Return the [x, y] coordinate for the center point of the cell that contains the specified text.  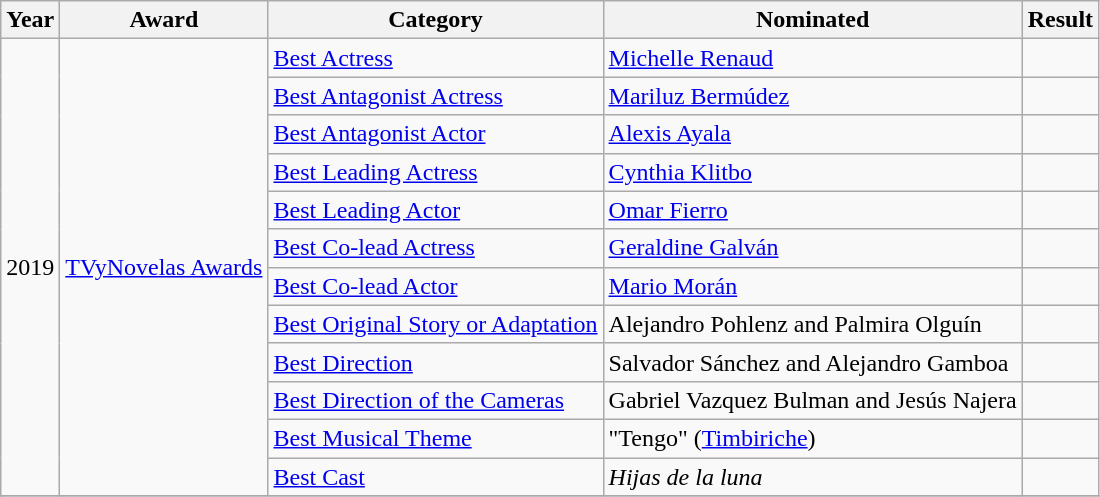
Geraldine Galván [812, 248]
TVyNovelas Awards [164, 268]
Best Leading Actress [436, 172]
Best Cast [436, 477]
Alejandro Pohlenz and Palmira Olguín [812, 324]
Alexis Ayala [812, 134]
Best Antagonist Actress [436, 96]
Best Original Story or Adaptation [436, 324]
Michelle Renaud [812, 58]
Best Actress [436, 58]
Omar Fierro [812, 210]
Best Co-lead Actor [436, 286]
Best Co-lead Actress [436, 248]
Best Musical Theme [436, 438]
Salvador Sánchez and Alejandro Gamboa [812, 362]
Cynthia Klitbo [812, 172]
Best Leading Actor [436, 210]
Nominated [812, 20]
Hijas de la luna [812, 477]
Mario Morán [812, 286]
2019 [30, 268]
Year [30, 20]
Gabriel Vazquez Bulman and Jesús Najera [812, 400]
Award [164, 20]
Category [436, 20]
Result [1060, 20]
Best Direction [436, 362]
"Tengo" (Timbiriche) [812, 438]
Best Antagonist Actor [436, 134]
Best Direction of the Cameras [436, 400]
Mariluz Bermúdez [812, 96]
